Provide the [X, Y] coordinate of the cell's center where the given text is located.  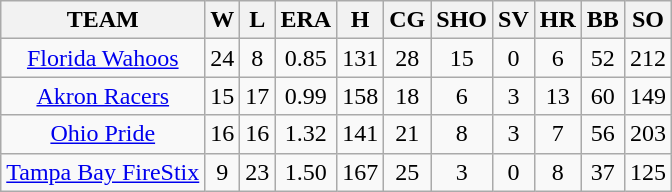
25 [408, 172]
SV [514, 20]
167 [360, 172]
7 [558, 134]
9 [222, 172]
125 [648, 172]
60 [602, 96]
Akron Racers [103, 96]
52 [602, 58]
1.50 [306, 172]
203 [648, 134]
TEAM [103, 20]
149 [648, 96]
56 [602, 134]
158 [360, 96]
0.85 [306, 58]
HR [558, 20]
CG [408, 20]
212 [648, 58]
21 [408, 134]
28 [408, 58]
131 [360, 58]
24 [222, 58]
1.32 [306, 134]
ERA [306, 20]
23 [258, 172]
18 [408, 96]
13 [558, 96]
141 [360, 134]
37 [602, 172]
Florida Wahoos [103, 58]
0.99 [306, 96]
L [258, 20]
Ohio Pride [103, 134]
17 [258, 96]
W [222, 20]
SHO [462, 20]
SO [648, 20]
BB [602, 20]
H [360, 20]
Tampa Bay FireStix [103, 172]
